Determine the [X, Y] coordinate at the center of the cell enclosing the given text.  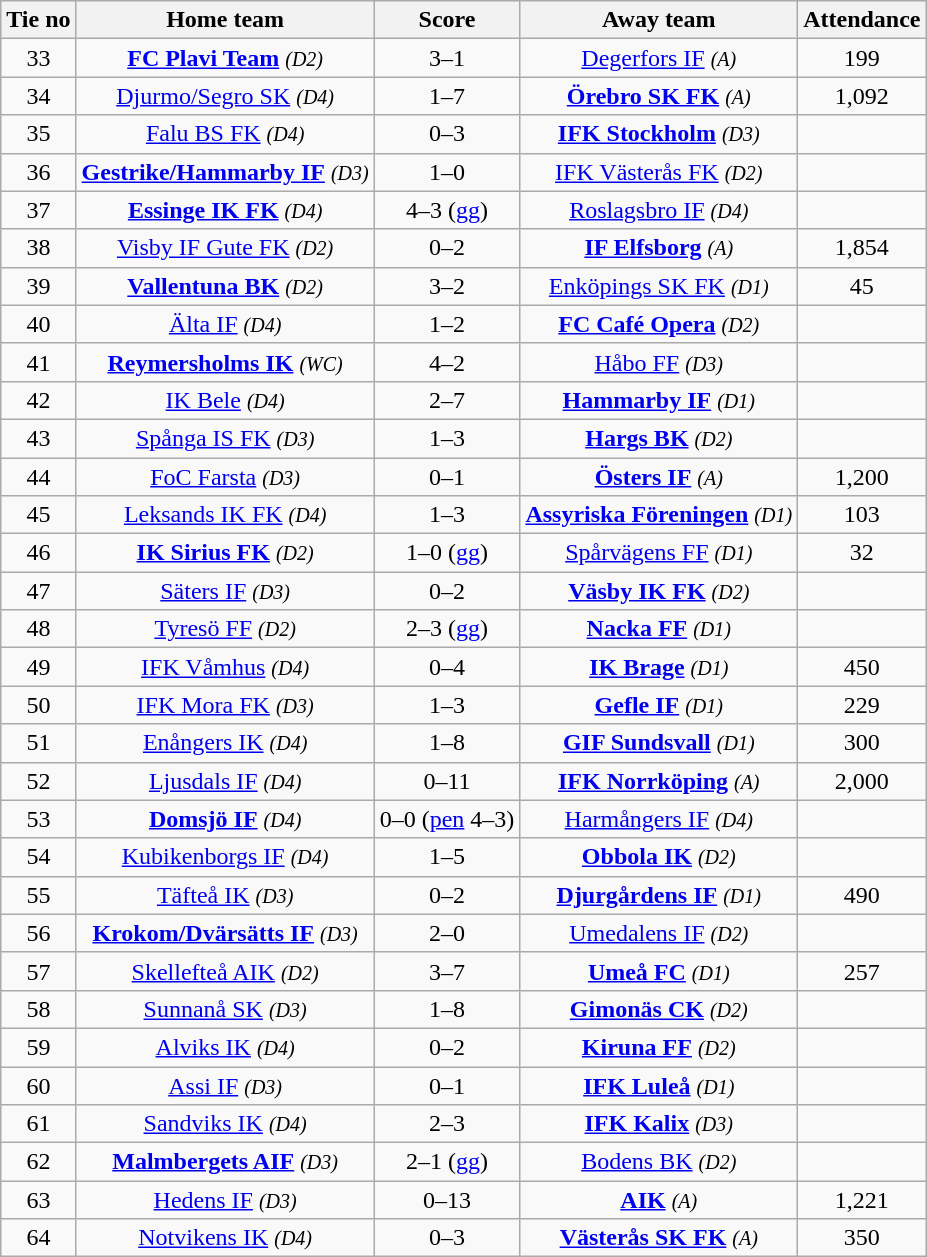
60 [38, 1085]
59 [38, 1047]
450 [862, 667]
Gimonäs CK (D2) [659, 1009]
Enköpings SK FK (D1) [659, 286]
47 [38, 591]
Enångers IK (D4) [225, 743]
Hedens IF (D3) [225, 1200]
Umedalens IF (D2) [659, 933]
3–2 [447, 286]
Reymersholms IK (WC) [225, 362]
Visby IF Gute FK (D2) [225, 248]
41 [38, 362]
1,092 [862, 96]
2–3 [447, 1124]
Degerfors IF (A) [659, 58]
Attendance [862, 20]
1,200 [862, 477]
Gestrike/Hammarby IF (D3) [225, 172]
34 [38, 96]
2–1 (gg) [447, 1162]
64 [38, 1238]
Skellefteå AIK (D2) [225, 971]
Score [447, 20]
IFK Västerås FK (D2) [659, 172]
257 [862, 971]
1–2 [447, 324]
FC Café Opera (D2) [659, 324]
490 [862, 895]
2–0 [447, 933]
229 [862, 705]
36 [38, 172]
61 [38, 1124]
54 [38, 857]
Ljusdals IF (D4) [225, 781]
38 [38, 248]
IK Bele (D4) [225, 400]
Alviks IK (D4) [225, 1047]
Roslagsbro IF (D4) [659, 210]
4–2 [447, 362]
Home team [225, 20]
Djurmo/Segro SK (D4) [225, 96]
Spånga IS FK (D3) [225, 438]
Bodens BK (D2) [659, 1162]
Essinge IK FK (D4) [225, 210]
39 [38, 286]
103 [862, 515]
IFK Stockholm (D3) [659, 134]
50 [38, 705]
2,000 [862, 781]
1,854 [862, 248]
Umeå FC (D1) [659, 971]
57 [38, 971]
51 [38, 743]
48 [38, 629]
55 [38, 895]
Tyresö FF (D2) [225, 629]
Gefle IF (D1) [659, 705]
Krokom/Dvärsätts IF (D3) [225, 933]
1–0 (gg) [447, 553]
0–4 [447, 667]
0–13 [447, 1200]
IFK Norrköping (A) [659, 781]
49 [38, 667]
Väsby IK FK (D2) [659, 591]
Östers IF (A) [659, 477]
3–1 [447, 58]
2–7 [447, 400]
Notvikens IK (D4) [225, 1238]
FC Plavi Team (D2) [225, 58]
46 [38, 553]
FoC Farsta (D3) [225, 477]
63 [38, 1200]
1–0 [447, 172]
40 [38, 324]
Sandviks IK (D4) [225, 1124]
Domsjö IF (D4) [225, 819]
Obbola IK (D2) [659, 857]
Spårvägens FF (D1) [659, 553]
Away team [659, 20]
199 [862, 58]
33 [38, 58]
Sunnanå SK (D3) [225, 1009]
IFK Mora FK (D3) [225, 705]
62 [38, 1162]
Kiruna FF (D2) [659, 1047]
44 [38, 477]
Västerås SK FK (A) [659, 1238]
GIF Sundsvall (D1) [659, 743]
350 [862, 1238]
Assyriska Föreningen (D1) [659, 515]
Hammarby IF (D1) [659, 400]
IK Brage (D1) [659, 667]
Tie no [38, 20]
37 [38, 210]
56 [38, 933]
IF Elfsborg (A) [659, 248]
3–7 [447, 971]
42 [38, 400]
IFK Luleå (D1) [659, 1085]
Säters IF (D3) [225, 591]
300 [862, 743]
IK Sirius FK (D2) [225, 553]
1–7 [447, 96]
Kubikenborgs IF (D4) [225, 857]
2–3 (gg) [447, 629]
Falu BS FK (D4) [225, 134]
Malmbergets AIF (D3) [225, 1162]
58 [38, 1009]
Älta IF (D4) [225, 324]
43 [38, 438]
Håbo FF (D3) [659, 362]
32 [862, 553]
4–3 (gg) [447, 210]
53 [38, 819]
0–0 (pen 4–3) [447, 819]
IFK Kalix (D3) [659, 1124]
Assi IF (D3) [225, 1085]
52 [38, 781]
Nacka FF (D1) [659, 629]
1–5 [447, 857]
AIK (A) [659, 1200]
1,221 [862, 1200]
35 [38, 134]
Djurgårdens IF (D1) [659, 895]
Örebro SK FK (A) [659, 96]
Leksands IK FK (D4) [225, 515]
IFK Våmhus (D4) [225, 667]
Täfteå IK (D3) [225, 895]
Hargs BK (D2) [659, 438]
Harmångers IF (D4) [659, 819]
Vallentuna BK (D2) [225, 286]
0–11 [447, 781]
